Return the [X, Y] coordinate for the center point of the cell that contains the specified text.  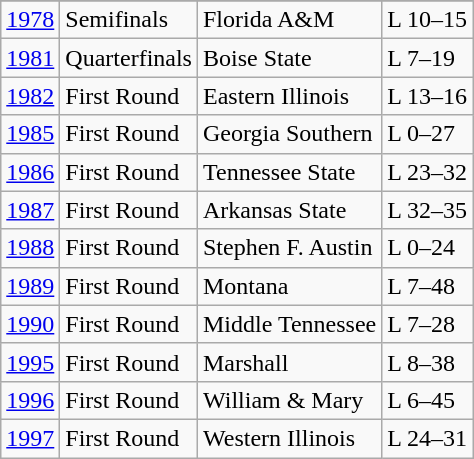
L 6–45 [428, 400]
1989 [30, 286]
L 7–19 [428, 58]
Semifinals [129, 20]
Western Illinois [289, 438]
L 8–38 [428, 362]
L 0–27 [428, 134]
Montana [289, 286]
1996 [30, 400]
L 32–35 [428, 210]
L 0–24 [428, 248]
1997 [30, 438]
1986 [30, 172]
1981 [30, 58]
Stephen F. Austin [289, 248]
Boise State [289, 58]
L 10–15 [428, 20]
Eastern Illinois [289, 96]
1985 [30, 134]
L 7–28 [428, 324]
L 13–16 [428, 96]
Florida A&M [289, 20]
1988 [30, 248]
L 24–31 [428, 438]
1990 [30, 324]
Quarterfinals [129, 58]
Middle Tennessee [289, 324]
1982 [30, 96]
L 23–32 [428, 172]
Marshall [289, 362]
L 7–48 [428, 286]
1978 [30, 20]
1995 [30, 362]
Tennessee State [289, 172]
William & Mary [289, 400]
1987 [30, 210]
Georgia Southern [289, 134]
Arkansas State [289, 210]
